Provide the [x, y] coordinate of the cell's center where the given text is located.  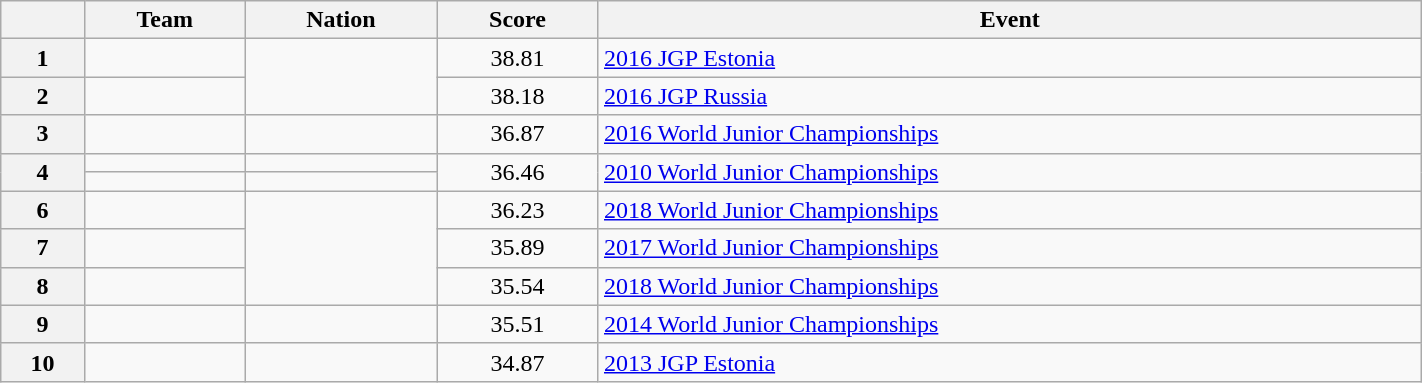
Team [164, 20]
36.87 [518, 134]
Score [518, 20]
36.46 [518, 172]
2017 World Junior Championships [1010, 248]
Nation [341, 20]
9 [43, 324]
2016 JGP Estonia [1010, 58]
2016 JGP Russia [1010, 96]
1 [43, 58]
38.18 [518, 96]
35.54 [518, 286]
38.81 [518, 58]
6 [43, 210]
2013 JGP Estonia [1010, 362]
2 [43, 96]
2016 World Junior Championships [1010, 134]
8 [43, 286]
34.87 [518, 362]
4 [43, 172]
35.51 [518, 324]
Event [1010, 20]
7 [43, 248]
10 [43, 362]
2014 World Junior Championships [1010, 324]
35.89 [518, 248]
36.23 [518, 210]
3 [43, 134]
2010 World Junior Championships [1010, 172]
